Capture the cell that displays the provided text and extract its (x, y) central coordinate. 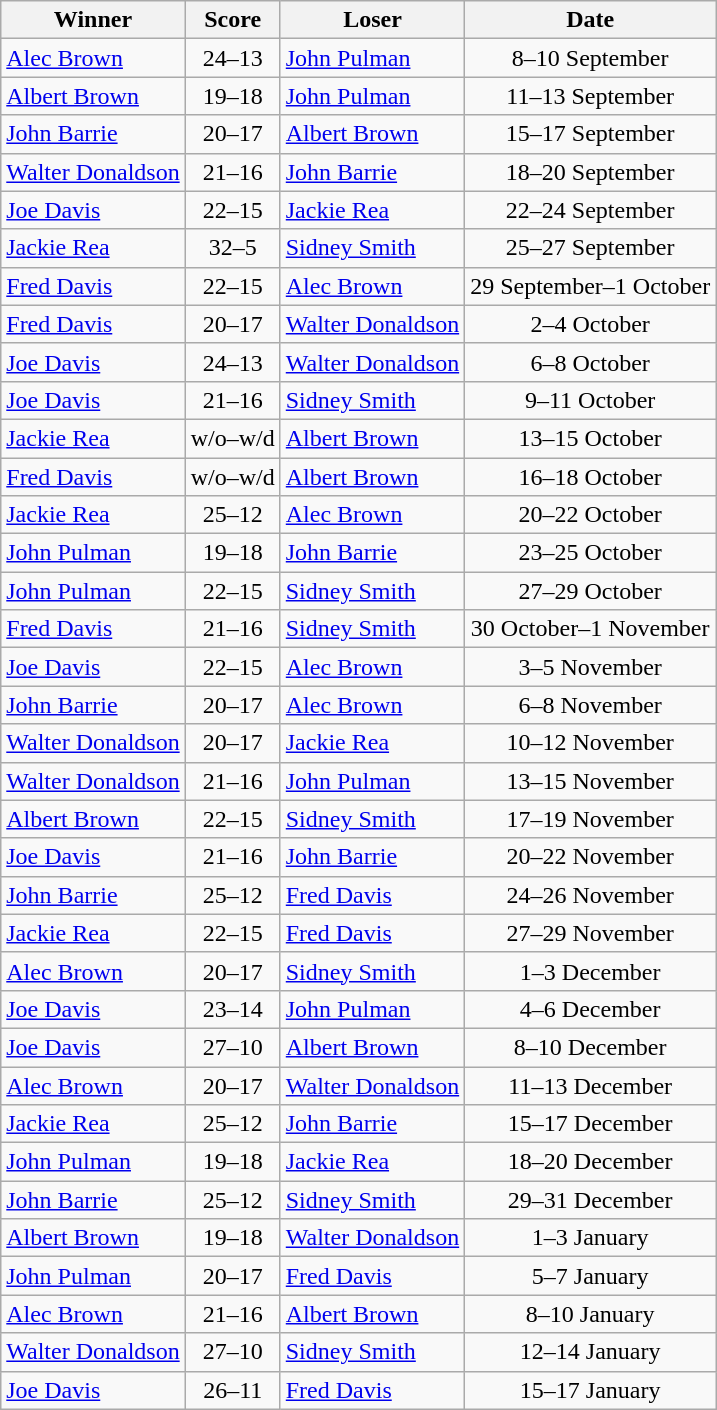
23–14 (232, 1009)
8–10 December (590, 1047)
Loser (372, 20)
20–22 November (590, 857)
2–4 October (590, 324)
13–15 November (590, 781)
13–15 October (590, 438)
15–17 September (590, 134)
29–31 December (590, 1200)
32–5 (232, 248)
Date (590, 20)
15–17 December (590, 1124)
11–13 September (590, 96)
27–29 October (590, 591)
18–20 December (590, 1162)
5–7 January (590, 1276)
1–3 December (590, 971)
26–11 (232, 1390)
9–11 October (590, 400)
16–18 October (590, 477)
23–25 October (590, 553)
12–14 January (590, 1352)
20–22 October (590, 515)
3–5 November (590, 667)
6–8 October (590, 362)
27–29 November (590, 933)
11–13 December (590, 1085)
30 October–1 November (590, 629)
10–12 November (590, 743)
29 September–1 October (590, 286)
17–19 November (590, 819)
18–20 September (590, 172)
Score (232, 20)
22–24 September (590, 210)
Winner (93, 20)
8–10 January (590, 1314)
1–3 January (590, 1238)
15–17 January (590, 1390)
4–6 December (590, 1009)
8–10 September (590, 58)
6–8 November (590, 705)
24–26 November (590, 895)
25–27 September (590, 248)
